Provide the [x, y] coordinate of the cell's center where the given text is located.  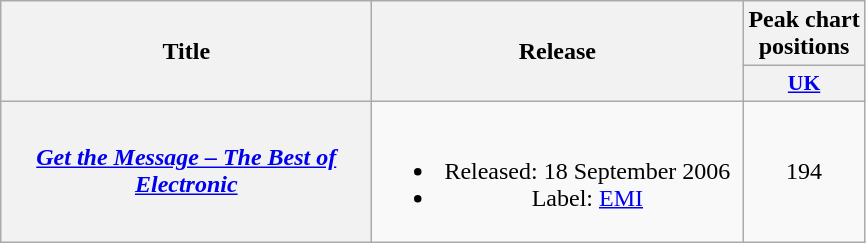
194 [804, 171]
Released: 18 September 2006Label: EMI [558, 171]
Peak chartpositions [804, 34]
Release [558, 52]
Get the Message – The Best of Electronic [186, 171]
UK [804, 84]
Title [186, 52]
